Locate the cell with the specified text and output its (x, y) center coordinate. 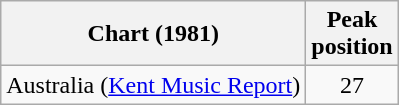
27 (352, 85)
Peakposition (352, 34)
Australia (Kent Music Report) (154, 85)
Chart (1981) (154, 34)
